Pinpoint the cell where the given text exists, returning its [x, y] midpoint coordinate. 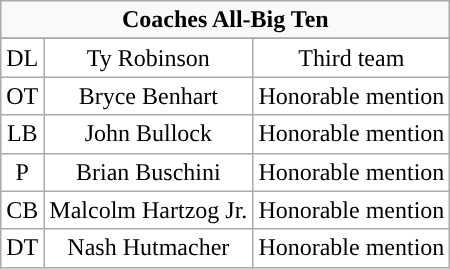
Coaches All-Big Ten [226, 20]
LB [22, 134]
P [22, 172]
Bryce Benhart [148, 96]
DT [22, 248]
Malcolm Hartzog Jr. [148, 210]
Nash Hutmacher [148, 248]
John Bullock [148, 134]
Brian Buschini [148, 172]
CB [22, 210]
Ty Robinson [148, 58]
Third team [352, 58]
DL [22, 58]
OT [22, 96]
